Scan for the cell matching the given text and deliver its (X, Y) coordinate at center. 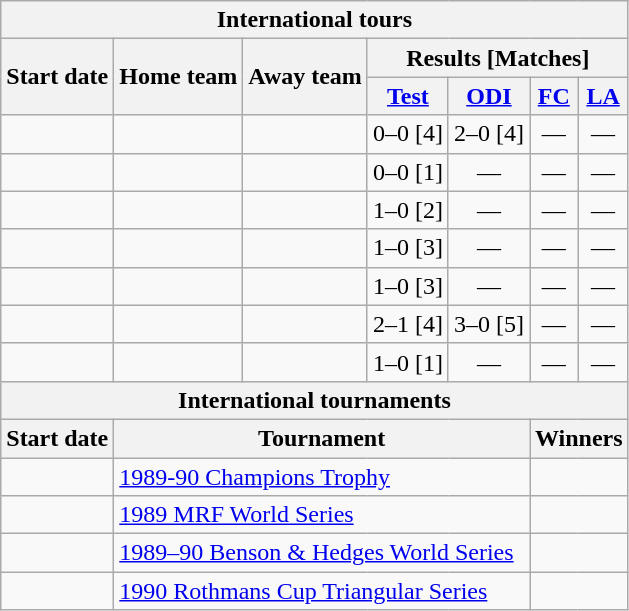
1989–90 Benson & Hedges World Series (322, 553)
Results [Matches] (498, 58)
1989 MRF World Series (322, 515)
0–0 [1] (408, 172)
Tournament (322, 438)
0–0 [4] (408, 134)
1989-90 Champions Trophy (322, 477)
LA (603, 96)
ODI (488, 96)
1990 Rothmans Cup Triangular Series (322, 591)
Away team (306, 77)
International tours (314, 20)
Test (408, 96)
1–0 [2] (408, 210)
FC (554, 96)
1–0 [1] (408, 362)
2–0 [4] (488, 134)
Home team (178, 77)
3–0 [5] (488, 324)
2–1 [4] (408, 324)
International tournaments (314, 400)
Winners (580, 438)
